Output the (X, Y) coordinate of the center of the cell containing the given text.  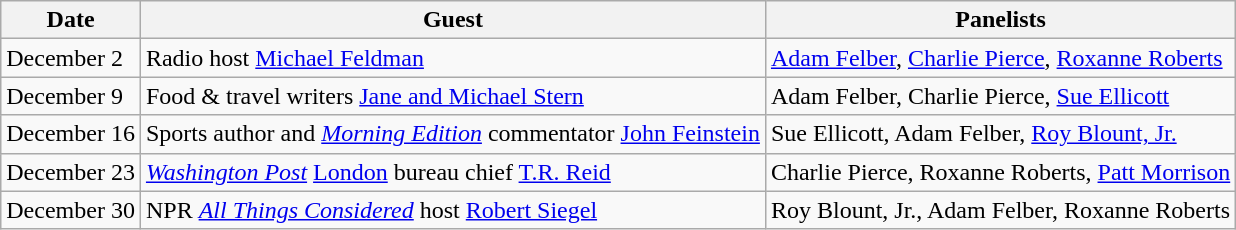
Guest (452, 20)
December 30 (71, 210)
Charlie Pierce, Roxanne Roberts, Patt Morrison (1000, 172)
Adam Felber, Charlie Pierce, Sue Ellicott (1000, 96)
Sports author and Morning Edition commentator John Feinstein (452, 134)
December 23 (71, 172)
Sue Ellicott, Adam Felber, Roy Blount, Jr. (1000, 134)
Washington Post London bureau chief T.R. Reid (452, 172)
NPR All Things Considered host Robert Siegel (452, 210)
Adam Felber, Charlie Pierce, Roxanne Roberts (1000, 58)
Date (71, 20)
Radio host Michael Feldman (452, 58)
December 9 (71, 96)
Panelists (1000, 20)
Roy Blount, Jr., Adam Felber, Roxanne Roberts (1000, 210)
December 2 (71, 58)
Food & travel writers Jane and Michael Stern (452, 96)
December 16 (71, 134)
